Return (X, Y) of the center of cell containing provided text 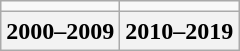
2010–2019 (180, 31)
2000–2009 (60, 31)
